Determine the (x, y) coordinate at the center of the cell enclosing the given text.  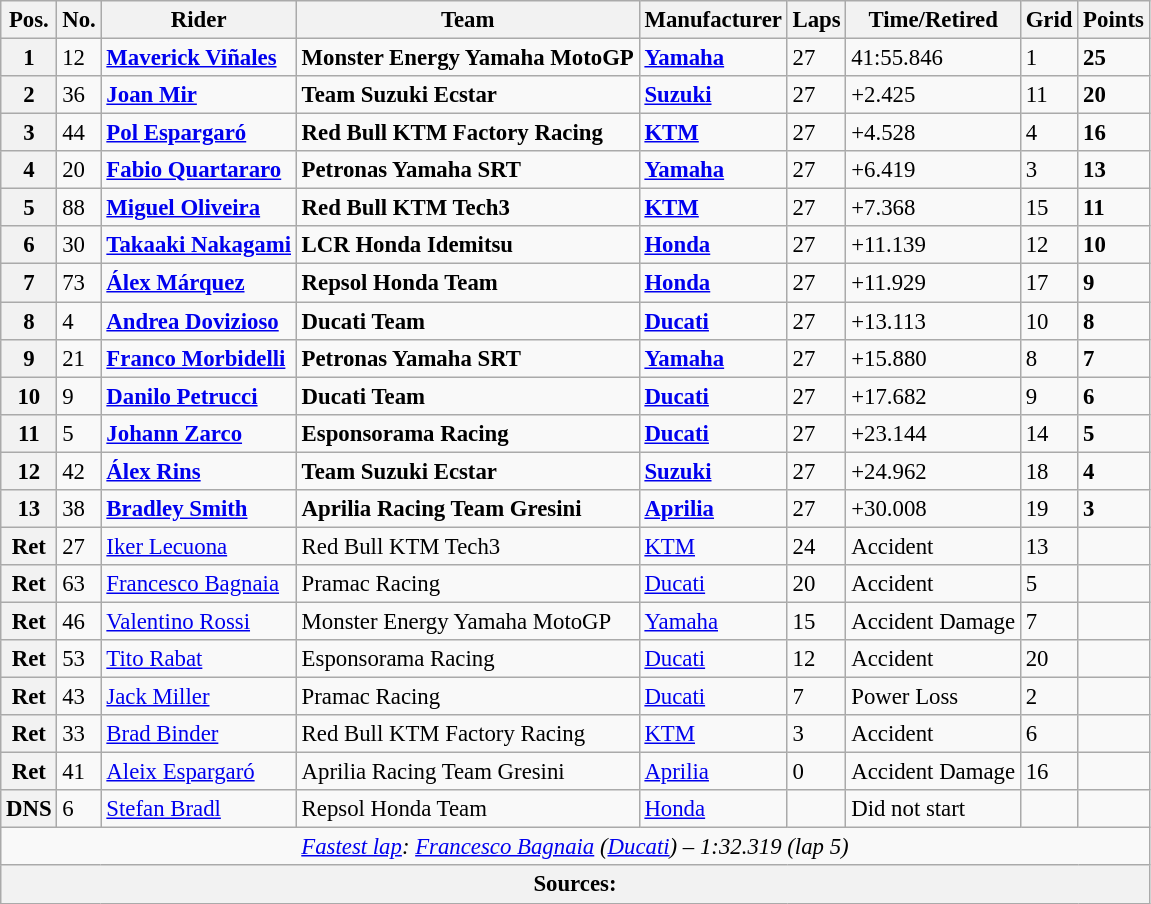
Stefan Bradl (198, 809)
Manufacturer (713, 20)
Tito Rabat (198, 659)
17 (1048, 283)
+6.419 (933, 170)
Fastest lap: Francesco Bagnaia (Ducati) – 1:32.319 (lap 5) (575, 847)
33 (79, 734)
Grid (1048, 20)
Maverick Viñales (198, 58)
41:55.846 (933, 58)
DNS (29, 809)
Jack Miller (198, 697)
+7.368 (933, 208)
+30.008 (933, 509)
Pos. (29, 20)
+17.682 (933, 396)
14 (1048, 433)
38 (79, 509)
Time/Retired (933, 20)
LCR Honda Idemitsu (468, 245)
Valentino Rossi (198, 621)
0 (816, 772)
Laps (816, 20)
41 (79, 772)
25 (1114, 58)
Aleix Espargaró (198, 772)
Francesco Bagnaia (198, 584)
73 (79, 283)
Joan Mir (198, 95)
+13.113 (933, 321)
+24.962 (933, 471)
19 (1048, 509)
Andrea Dovizioso (198, 321)
Rider (198, 20)
18 (1048, 471)
30 (79, 245)
43 (79, 697)
Bradley Smith (198, 509)
53 (79, 659)
88 (79, 208)
Johann Zarco (198, 433)
Brad Binder (198, 734)
+15.880 (933, 358)
Points (1114, 20)
Iker Lecuona (198, 546)
Takaaki Nakagami (198, 245)
No. (79, 20)
+23.144 (933, 433)
+4.528 (933, 133)
63 (79, 584)
Power Loss (933, 697)
Sources: (575, 885)
Franco Morbidelli (198, 358)
Did not start (933, 809)
+11.929 (933, 283)
Pol Espargaró (198, 133)
46 (79, 621)
Fabio Quartararo (198, 170)
+11.139 (933, 245)
Danilo Petrucci (198, 396)
Team (468, 20)
24 (816, 546)
Miguel Oliveira (198, 208)
Álex Márquez (198, 283)
42 (79, 471)
44 (79, 133)
Álex Rins (198, 471)
+2.425 (933, 95)
21 (79, 358)
36 (79, 95)
